Return (x, y) of the center of cell containing provided text 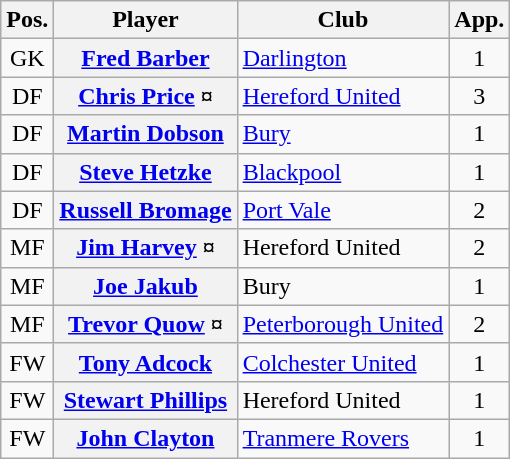
John Clayton (146, 438)
Port Vale (343, 210)
Peterborough United (343, 324)
Stewart Phillips (146, 400)
Joe Jakub (146, 286)
Darlington (343, 58)
Fred Barber (146, 58)
App. (480, 20)
Colchester United (343, 362)
Steve Hetzke (146, 172)
Martin Dobson (146, 134)
Club (343, 20)
Jim Harvey ¤ (146, 248)
Blackpool (343, 172)
3 (480, 96)
GK (28, 58)
Pos. (28, 20)
Tranmere Rovers (343, 438)
Player (146, 20)
Chris Price ¤ (146, 96)
Trevor Quow ¤ (146, 324)
Tony Adcock (146, 362)
Russell Bromage (146, 210)
